Output the (X, Y) coordinate of the center of the cell containing the given text.  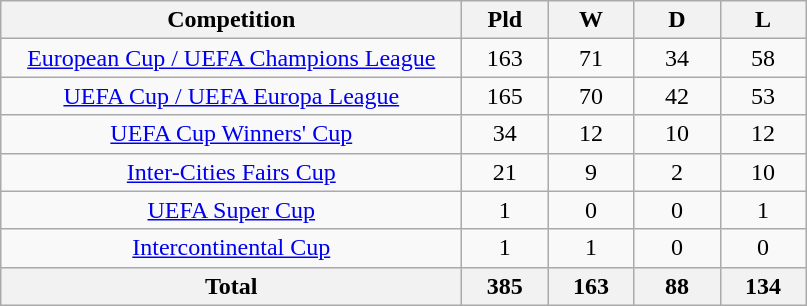
88 (677, 286)
9 (591, 172)
Inter-Cities Fairs Cup (232, 172)
Pld (505, 20)
D (677, 20)
21 (505, 172)
165 (505, 96)
European Cup / UEFA Champions League (232, 58)
UEFA Super Cup (232, 210)
70 (591, 96)
Total (232, 286)
58 (763, 58)
134 (763, 286)
UEFA Cup / UEFA Europa League (232, 96)
71 (591, 58)
UEFA Cup Winners' Cup (232, 134)
42 (677, 96)
2 (677, 172)
Intercontinental Cup (232, 248)
53 (763, 96)
L (763, 20)
385 (505, 286)
W (591, 20)
Competition (232, 20)
